Capture the cell that displays the provided text and extract its [x, y] central coordinate. 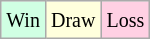
Win [24, 20]
Loss [126, 20]
Draw [72, 20]
